Pinpoint the cell where the given text exists, returning its [x, y] midpoint coordinate. 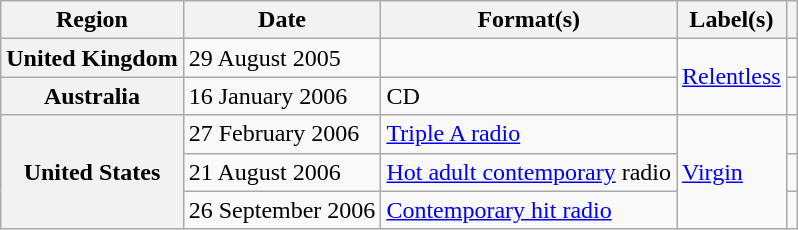
29 August 2005 [282, 58]
Australia [92, 96]
27 February 2006 [282, 134]
United Kingdom [92, 58]
Contemporary hit radio [529, 210]
21 August 2006 [282, 172]
Date [282, 20]
16 January 2006 [282, 96]
Format(s) [529, 20]
United States [92, 172]
26 September 2006 [282, 210]
Relentless [732, 77]
CD [529, 96]
Triple A radio [529, 134]
Region [92, 20]
Hot adult contemporary radio [529, 172]
Virgin [732, 172]
Label(s) [732, 20]
